Scan for the cell matching the given text and deliver its (X, Y) coordinate at center. 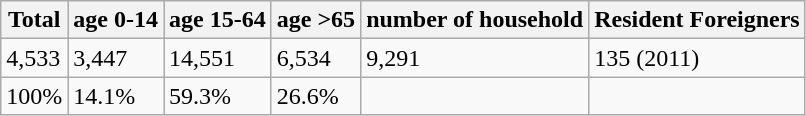
Total (34, 20)
9,291 (475, 58)
26.6% (316, 96)
number of household (475, 20)
4,533 (34, 58)
6,534 (316, 58)
age >65 (316, 20)
age 15-64 (218, 20)
100% (34, 96)
59.3% (218, 96)
age 0-14 (116, 20)
14.1% (116, 96)
14,551 (218, 58)
3,447 (116, 58)
135 (2011) (698, 58)
Resident Foreigners (698, 20)
